Locate the cell with the specified text and output its (x, y) center coordinate. 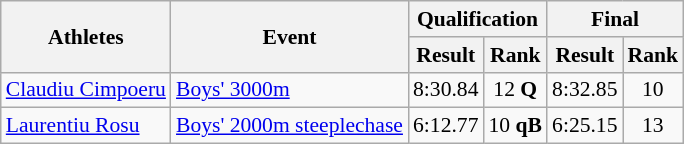
Athletes (86, 36)
13 (654, 126)
Claudiu Cimpoeru (86, 90)
6:25.15 (584, 126)
10 (654, 90)
Qualification (478, 19)
8:30.84 (446, 90)
Boys' 2000m steeplechase (290, 126)
Laurentiu Rosu (86, 126)
10 qB (515, 126)
8:32.85 (584, 90)
Boys' 3000m (290, 90)
6:12.77 (446, 126)
12 Q (515, 90)
Event (290, 36)
Final (615, 19)
